Detect which cell encompasses the target text, then output its (x, y) center coordinate. 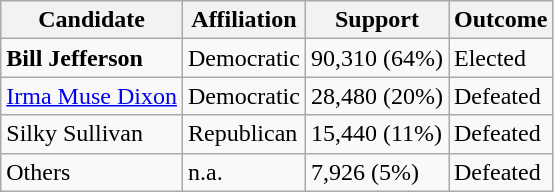
Elected (500, 58)
Republican (244, 134)
90,310 (64%) (376, 58)
28,480 (20%) (376, 96)
Silky Sullivan (92, 134)
7,926 (5%) (376, 172)
15,440 (11%) (376, 134)
Candidate (92, 20)
Affiliation (244, 20)
Others (92, 172)
n.a. (244, 172)
Bill Jefferson (92, 58)
Irma Muse Dixon (92, 96)
Outcome (500, 20)
Support (376, 20)
